Locate the cell with the specified text and output its [x, y] center coordinate. 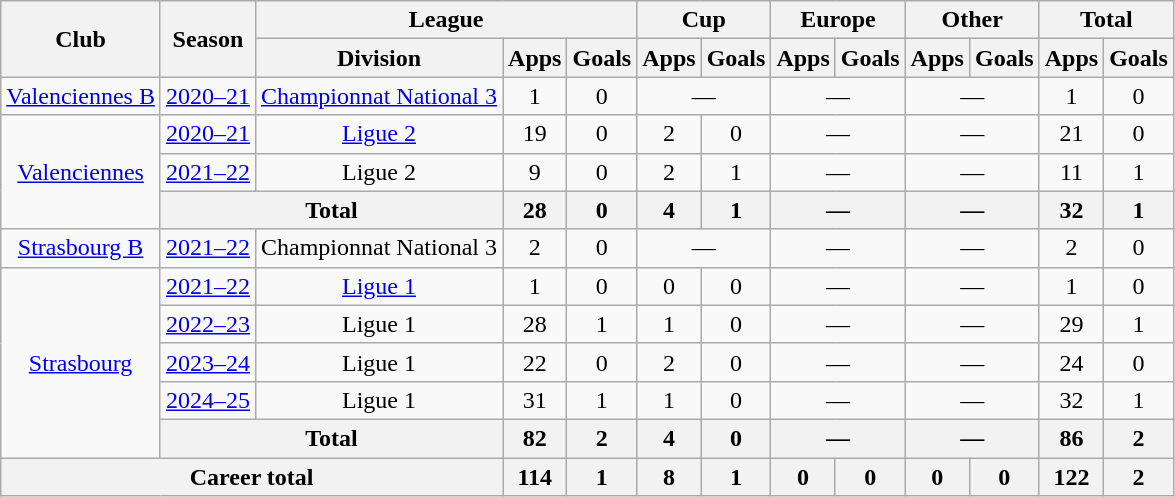
Club [81, 39]
Division [378, 58]
Strasbourg [81, 362]
82 [535, 438]
31 [535, 400]
114 [535, 477]
11 [1071, 172]
9 [535, 172]
Career total [252, 477]
86 [1071, 438]
2024–25 [208, 400]
19 [535, 134]
2022–23 [208, 324]
122 [1071, 477]
22 [535, 362]
8 [669, 477]
Season [208, 39]
29 [1071, 324]
Other [972, 20]
Cup [704, 20]
24 [1071, 362]
Valenciennes [81, 172]
Europe [838, 20]
21 [1071, 134]
Valenciennes B [81, 96]
League [446, 20]
Strasbourg B [81, 248]
2023–24 [208, 362]
